From the cell containing the given text, extract its center point as (x, y) coordinate. 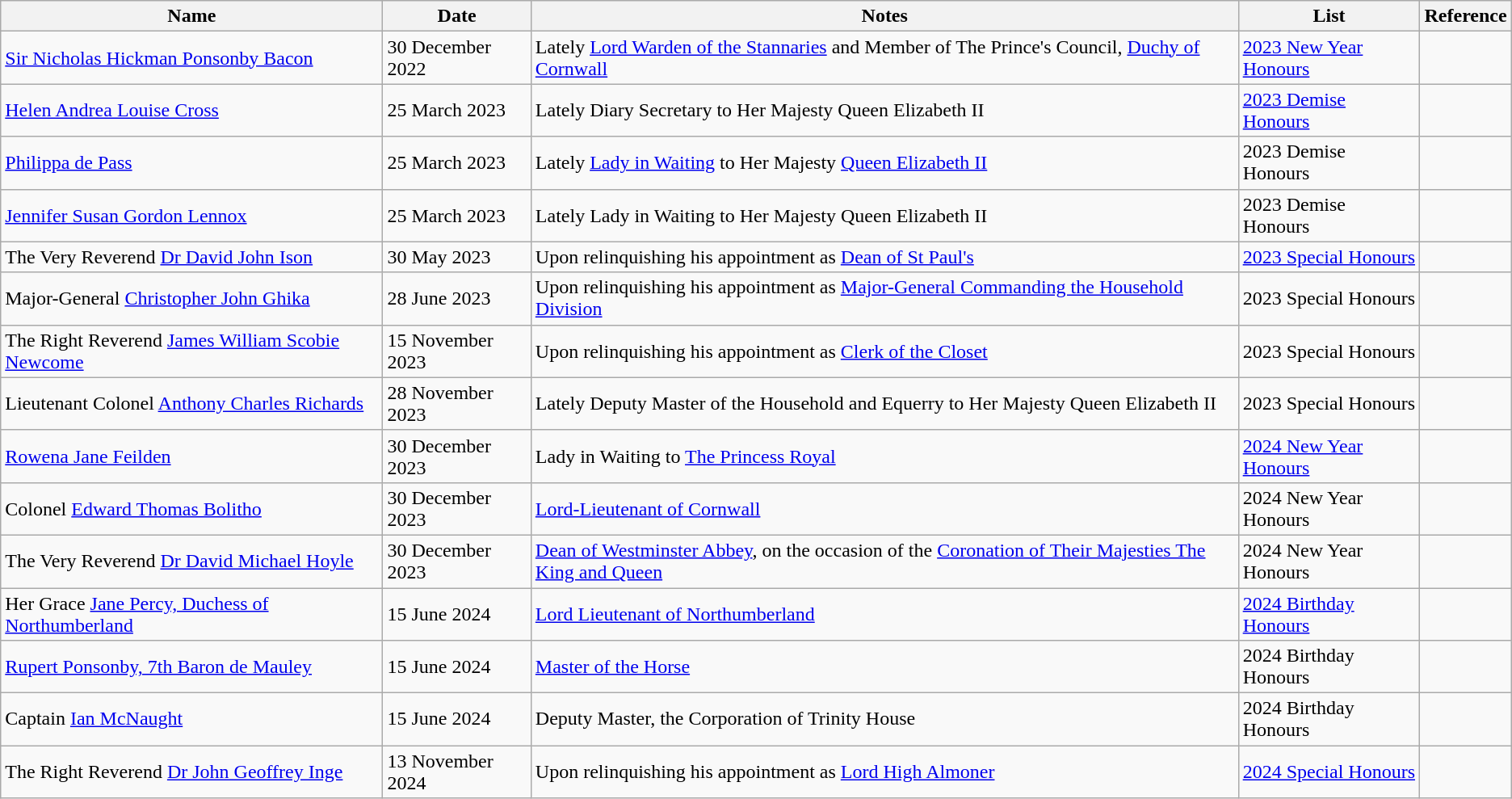
Captain Ian McNaught (192, 719)
28 June 2023 (457, 299)
The Very Reverend Dr David Michael Hoyle (192, 561)
Lord-Lieutenant of Cornwall (884, 509)
Lady in Waiting to The Princess Royal (884, 456)
Rupert Ponsonby, 7th Baron de Mauley (192, 667)
Colonel Edward Thomas Bolitho (192, 509)
Lieutenant Colonel Anthony Charles Richards (192, 404)
30 December 2022 (457, 58)
28 November 2023 (457, 404)
Deputy Master, the Corporation of Trinity House (884, 719)
13 November 2024 (457, 772)
The Right Reverend Dr John Geoffrey Inge (192, 772)
Lately Lord Warden of the Stannaries and Member of The Prince's Council, Duchy of Cornwall (884, 58)
Master of the Horse (884, 667)
List (1329, 16)
Notes (884, 16)
Major-General Christopher John Ghika (192, 299)
2023 New Year Honours (1329, 58)
Upon relinquishing his appointment as Dean of St Paul's (884, 257)
The Right Reverend James William Scobie Newcome (192, 351)
15 November 2023 (457, 351)
Upon relinquishing his appointment as Lord High Almoner (884, 772)
The Very Reverend Dr David John Ison (192, 257)
Lately Deputy Master of the Household and Equerry to Her Majesty Queen Elizabeth II (884, 404)
Upon relinquishing his appointment as Clerk of the Closet (884, 351)
Rowena Jane Feilden (192, 456)
Sir Nicholas Hickman Ponsonby Bacon (192, 58)
Lately Diary Secretary to Her Majesty Queen Elizabeth II (884, 110)
2024 Special Honours (1329, 772)
Reference (1465, 16)
Name (192, 16)
Dean of Westminster Abbey, on the occasion of the Coronation of Their Majesties The King and Queen (884, 561)
Upon relinquishing his appointment as Major-General Commanding the Household Division (884, 299)
Philippa de Pass (192, 163)
30 May 2023 (457, 257)
Jennifer Susan Gordon Lennox (192, 215)
Lord Lieutenant of Northumberland (884, 614)
Date (457, 16)
Helen Andrea Louise Cross (192, 110)
Her Grace Jane Percy, Duchess of Northumberland (192, 614)
